Return (X, Y) of the center of cell containing provided text 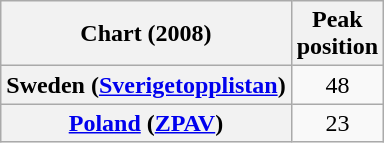
Sweden (Sverigetopplistan) (146, 85)
Peakposition (337, 34)
Poland (ZPAV) (146, 123)
23 (337, 123)
48 (337, 85)
Chart (2008) (146, 34)
